Return [X, Y] of the center of cell containing provided text 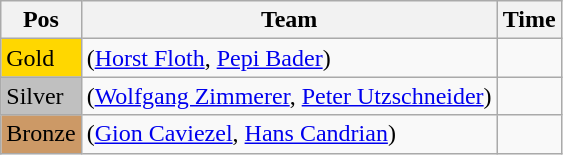
(Wolfgang Zimmerer, Peter Utzschneider) [289, 96]
Gold [41, 58]
(Horst Floth, Pepi Bader) [289, 58]
Silver [41, 96]
Bronze [41, 134]
Time [529, 20]
Team [289, 20]
(Gion Caviezel, Hans Candrian) [289, 134]
Pos [41, 20]
